Scan for the cell matching the given text and deliver its [X, Y] coordinate at center. 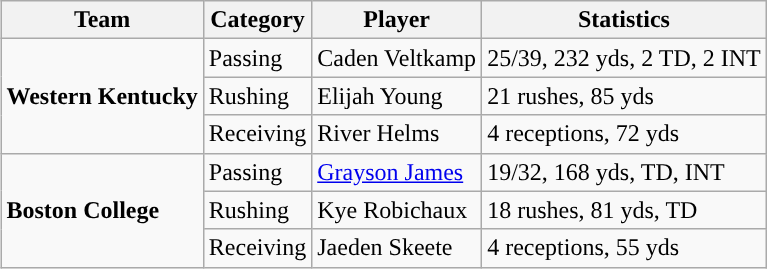
Player [397, 20]
Caden Veltkamp [397, 58]
Grayson James [397, 172]
Boston College [102, 210]
19/32, 168 yds, TD, INT [624, 172]
Statistics [624, 20]
4 receptions, 72 yds [624, 134]
Western Kentucky [102, 96]
25/39, 232 yds, 2 TD, 2 INT [624, 58]
Category [257, 20]
River Helms [397, 134]
Team [102, 20]
Jaeden Skeete [397, 248]
18 rushes, 81 yds, TD [624, 210]
Kye Robichaux [397, 210]
4 receptions, 55 yds [624, 248]
Elijah Young [397, 96]
21 rushes, 85 yds [624, 96]
